Capture the cell that displays the provided text and extract its [X, Y] central coordinate. 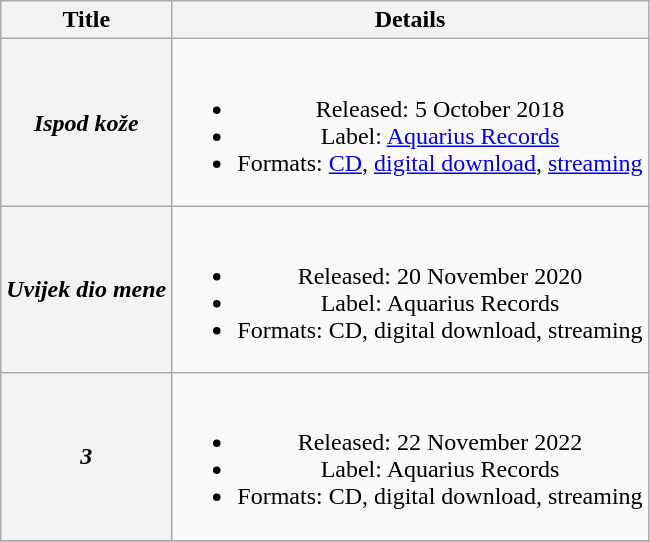
Uvijek dio mene [86, 290]
Released: 22 November 2022Label: Aquarius RecordsFormats: CD, digital download, streaming [410, 456]
Details [410, 20]
Released: 5 October 2018Label: Aquarius RecordsFormats: CD, digital download, streaming [410, 122]
Ispod kože [86, 122]
Title [86, 20]
3 [86, 456]
Released: 20 November 2020Label: Aquarius RecordsFormats: CD, digital download, streaming [410, 290]
